Determine the [X, Y] coordinate at the center of the cell enclosing the given text.  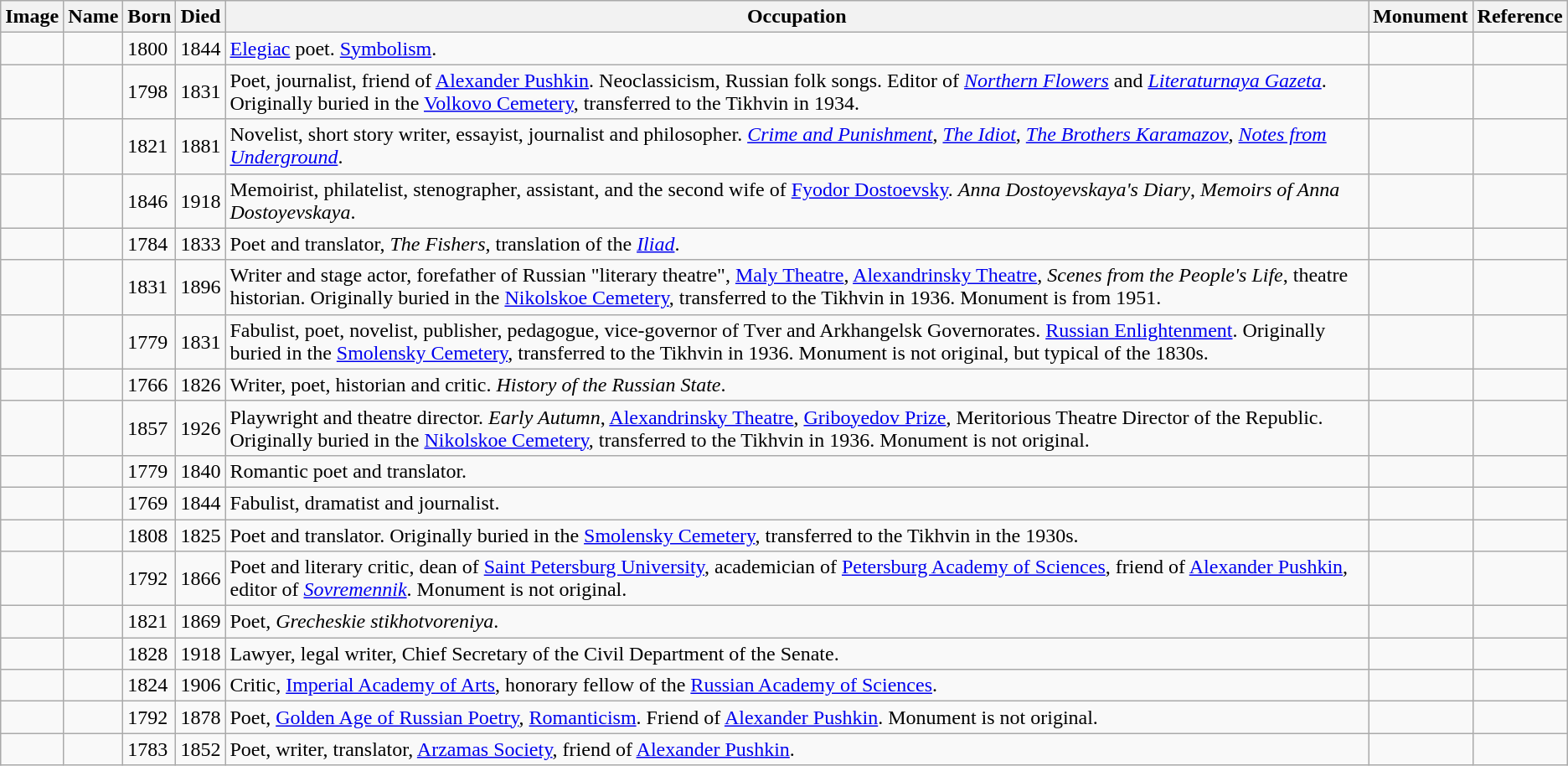
Monument [1421, 17]
1852 [201, 749]
1833 [201, 244]
1906 [201, 686]
1866 [201, 578]
1878 [201, 717]
Poet, writer, translator, Arzamas Society, friend of Alexander Pushkin. [797, 749]
1824 [149, 686]
Poet, Grecheskie stikhotvoreniya. [797, 622]
1769 [149, 503]
Reference [1519, 17]
1784 [149, 244]
1798 [149, 92]
1926 [201, 427]
1826 [201, 385]
1808 [149, 536]
1896 [201, 287]
Writer, poet, historian and critic. History of the Russian State. [797, 385]
1881 [201, 146]
1783 [149, 749]
Poet, Golden Age of Russian Poetry, Romanticism. Friend of Alexander Pushkin. Monument is not original. [797, 717]
Occupation [797, 17]
Elegiac poet. Symbolism. [797, 49]
Critic, Imperial Academy of Arts, honorary fellow of the Russian Academy of Sciences. [797, 686]
Born [149, 17]
Died [201, 17]
1840 [201, 471]
Memoirist, philatelist, stenographer, assistant, and the second wife of Fyodor Dostoevsky. Anna Dostoyevskaya's Diary, Memoirs of Anna Dostoyevskaya. [797, 201]
1825 [201, 536]
1846 [149, 201]
Romantic poet and translator. [797, 471]
Name [94, 17]
Fabulist, dramatist and journalist. [797, 503]
Lawyer, legal writer, Chief Secretary of the Civil Department of the Senate. [797, 654]
Poet and translator, The Fishers, translation of the Iliad. [797, 244]
1800 [149, 49]
1869 [201, 622]
Novelist, short story writer, essayist, journalist and philosopher. Crime and Punishment, The Idiot, The Brothers Karamazov, Notes from Underground. [797, 146]
1857 [149, 427]
Poet and translator. Originally buried in the Smolensky Cemetery, transferred to the Tikhvin in the 1930s. [797, 536]
1766 [149, 385]
Image [32, 17]
1828 [149, 654]
